Search for the cell housing the specified text and yield its (x, y) center coordinate. 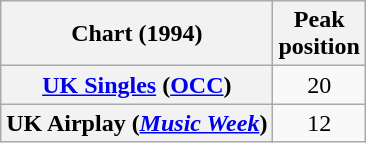
Peakposition (319, 34)
UK Airplay (Music Week) (137, 123)
12 (319, 123)
UK Singles (OCC) (137, 85)
20 (319, 85)
Chart (1994) (137, 34)
